Return (x, y) of the center of cell containing provided text 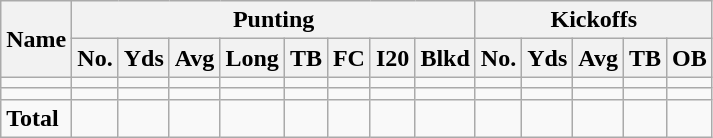
Long (252, 58)
I20 (392, 58)
FC (348, 58)
Punting (274, 20)
Total (36, 118)
OB (690, 58)
Kickoffs (594, 20)
Name (36, 39)
Blkd (445, 58)
